Identify which cell holds the provided text, then report its [x, y] central coordinate. 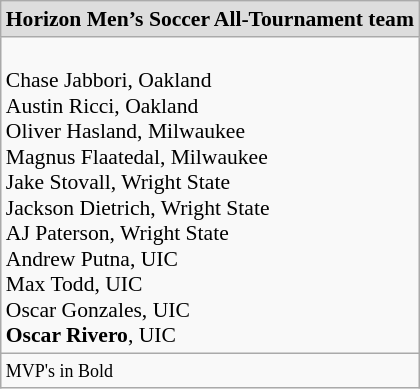
MVP's in Bold [210, 371]
Horizon Men’s Soccer All-Tournament team [210, 19]
